Capture the cell that displays the provided text and extract its [X, Y] central coordinate. 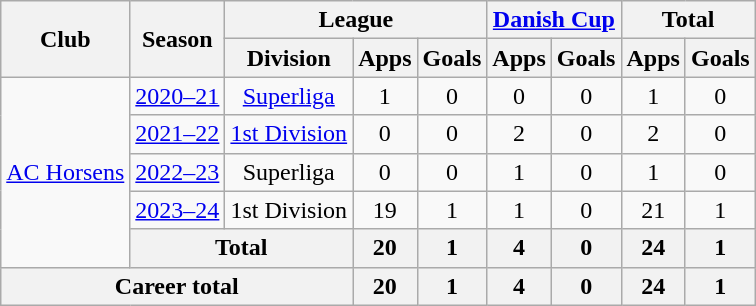
Danish Cup [554, 20]
AC Horsens [66, 172]
2020–21 [178, 96]
2023–24 [178, 210]
Division [289, 58]
League [356, 20]
Career total [177, 286]
2022–23 [178, 172]
21 [653, 210]
Season [178, 39]
2021–22 [178, 134]
Club [66, 39]
19 [385, 210]
